Return (X, Y) of the center of cell containing provided text 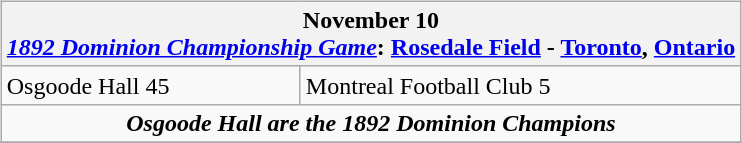
November 101892 Dominion Championship Game: Rosedale Field - Toronto, Ontario (370, 34)
Osgoode Hall are the 1892 Dominion Champions (370, 123)
Osgoode Hall 45 (150, 85)
Montreal Football Club 5 (520, 85)
